Pinpoint the cell where the given text exists, returning its (X, Y) midpoint coordinate. 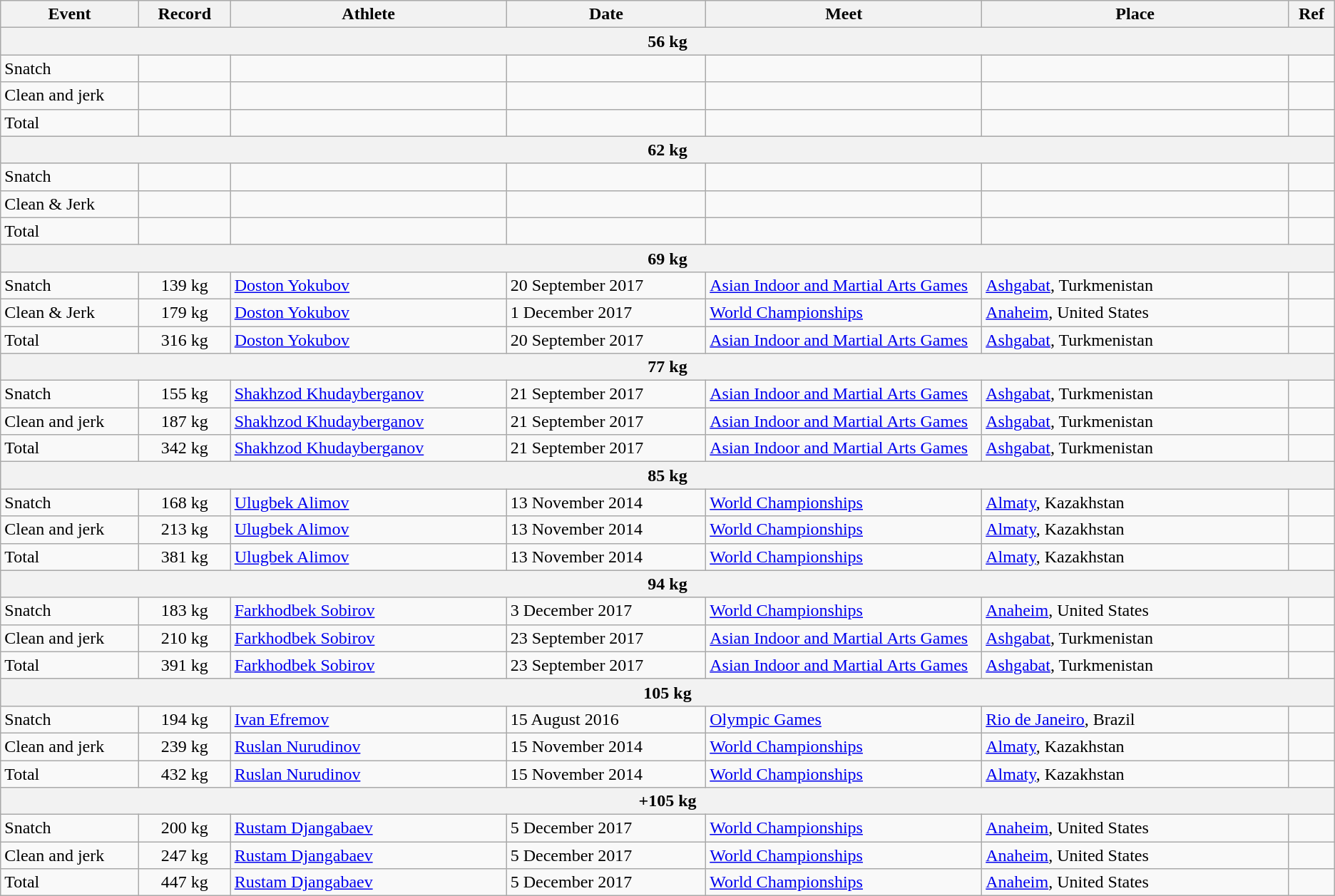
316 kg (184, 340)
210 kg (184, 638)
381 kg (184, 557)
183 kg (184, 611)
56 kg (667, 41)
391 kg (184, 665)
Date (606, 14)
Ref (1312, 14)
447 kg (184, 882)
194 kg (184, 719)
62 kg (667, 150)
77 kg (667, 367)
187 kg (184, 421)
Meet (844, 14)
179 kg (184, 312)
432 kg (184, 773)
105 kg (667, 692)
Olympic Games (844, 719)
Athlete (368, 14)
200 kg (184, 828)
Ivan Efremov (368, 719)
155 kg (184, 394)
239 kg (184, 746)
139 kg (184, 285)
Event (70, 14)
Record (184, 14)
Place (1135, 14)
1 December 2017 (606, 312)
213 kg (184, 530)
Rio de Janeiro, Brazil (1135, 719)
85 kg (667, 475)
15 August 2016 (606, 719)
94 kg (667, 584)
+105 kg (667, 801)
3 December 2017 (606, 611)
168 kg (184, 503)
342 kg (184, 448)
247 kg (184, 855)
69 kg (667, 258)
